Identify which cell holds the provided text, then report its (X, Y) central coordinate. 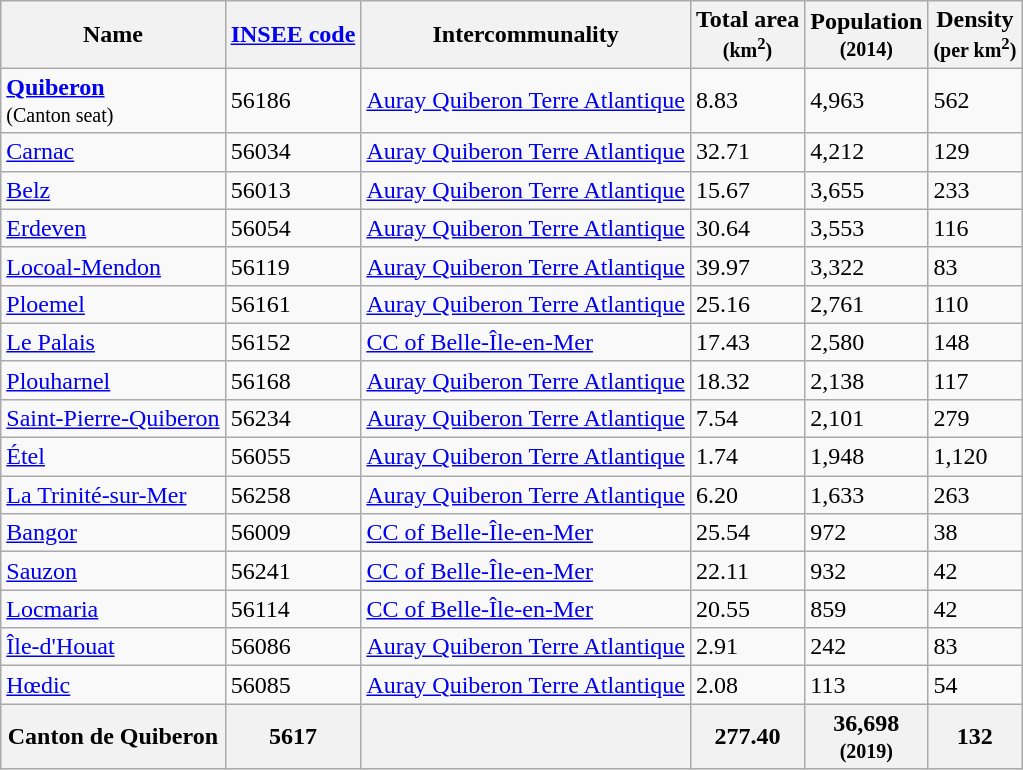
56009 (293, 533)
38 (975, 533)
972 (866, 533)
Étel (113, 457)
3,322 (866, 266)
859 (866, 609)
233 (975, 190)
2.08 (747, 685)
Density(per km2) (975, 34)
932 (866, 571)
56034 (293, 152)
La Trinité-sur-Mer (113, 495)
263 (975, 495)
1,120 (975, 457)
562 (975, 100)
56054 (293, 228)
56161 (293, 304)
Plouharnel (113, 380)
Bangor (113, 533)
Le Palais (113, 342)
7.54 (747, 418)
56013 (293, 190)
2,101 (866, 418)
25.54 (747, 533)
22.11 (747, 571)
56086 (293, 647)
Locoal-Mendon (113, 266)
56241 (293, 571)
Hœdic (113, 685)
1,633 (866, 495)
Ploemel (113, 304)
113 (866, 685)
17.43 (747, 342)
54 (975, 685)
2,761 (866, 304)
32.71 (747, 152)
6.20 (747, 495)
56114 (293, 609)
20.55 (747, 609)
2,138 (866, 380)
Name (113, 34)
117 (975, 380)
56258 (293, 495)
56085 (293, 685)
4,212 (866, 152)
3,553 (866, 228)
Population(2014) (866, 34)
Carnac (113, 152)
56234 (293, 418)
129 (975, 152)
Belz (113, 190)
Intercommunality (526, 34)
56119 (293, 266)
3,655 (866, 190)
242 (866, 647)
1.74 (747, 457)
279 (975, 418)
56055 (293, 457)
18.32 (747, 380)
Total area(km2) (747, 34)
56168 (293, 380)
15.67 (747, 190)
2.91 (747, 647)
5617 (293, 736)
116 (975, 228)
Canton de Quiberon (113, 736)
Locmaria (113, 609)
110 (975, 304)
36,698(2019) (866, 736)
Erdeven (113, 228)
39.97 (747, 266)
Saint-Pierre-Quiberon (113, 418)
INSEE code (293, 34)
Sauzon (113, 571)
1,948 (866, 457)
Quiberon(Canton seat) (113, 100)
30.64 (747, 228)
8.83 (747, 100)
277.40 (747, 736)
Île-d'Houat (113, 647)
56152 (293, 342)
4,963 (866, 100)
132 (975, 736)
56186 (293, 100)
148 (975, 342)
2,580 (866, 342)
25.16 (747, 304)
